Pinpoint the cell where the given text exists, returning its [X, Y] midpoint coordinate. 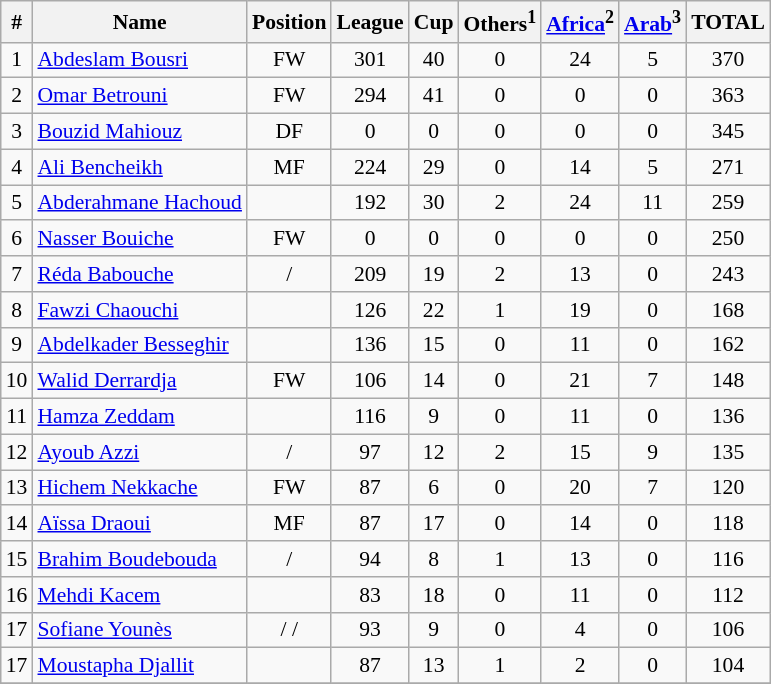
83 [370, 595]
271 [728, 167]
Réda Babouche [140, 274]
Omar Betrouni [140, 96]
135 [728, 452]
Abderahmane Hachoud [140, 203]
30 [434, 203]
Sofiane Younès [140, 630]
162 [728, 345]
345 [728, 132]
104 [728, 666]
Cup [434, 22]
Ayoub Azzi [140, 452]
40 [434, 60]
Abdeslam Bousri [140, 60]
Bouzid Mahiouz [140, 132]
Fawzi Chaouchi [140, 310]
259 [728, 203]
93 [370, 630]
209 [370, 274]
224 [370, 167]
Nasser Bouiche [140, 239]
League [370, 22]
Arab3 [652, 22]
Abdelkader Besseghir [140, 345]
Others1 [500, 22]
Moustapha Djallit [140, 666]
22 [434, 310]
120 [728, 488]
18 [434, 595]
3 [17, 132]
112 [728, 595]
Hichem Nekkache [140, 488]
TOTAL [728, 22]
16 [17, 595]
Mehdi Kacem [140, 595]
21 [580, 381]
Hamza Zeddam [140, 417]
Brahim Boudebouda [140, 559]
Walid Derrardja [140, 381]
10 [17, 381]
168 [728, 310]
Aïssa Draoui [140, 524]
250 [728, 239]
/ / [289, 630]
243 [728, 274]
148 [728, 381]
301 [370, 60]
118 [728, 524]
294 [370, 96]
363 [728, 96]
# [17, 22]
20 [580, 488]
Africa2 [580, 22]
370 [728, 60]
41 [434, 96]
192 [370, 203]
Ali Bencheikh [140, 167]
DF [289, 132]
97 [370, 452]
Name [140, 22]
94 [370, 559]
Position [289, 22]
126 [370, 310]
29 [434, 167]
